Output the (X, Y) coordinate of the center of the cell containing the given text.  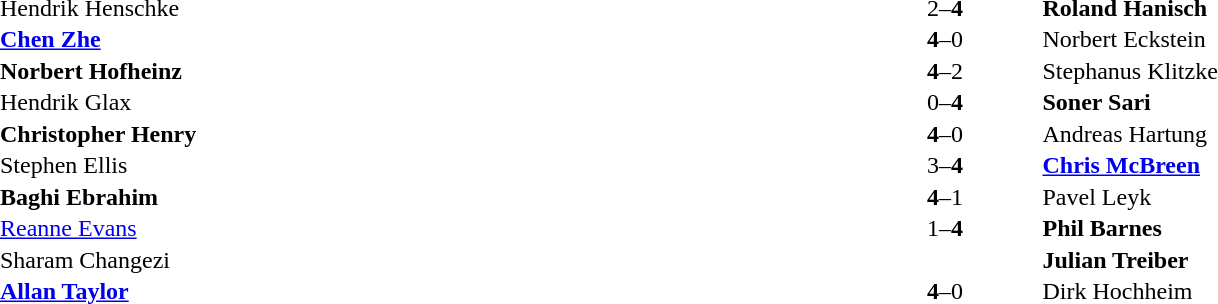
4–2 (944, 71)
0–4 (944, 103)
3–4 (944, 165)
4–1 (944, 197)
1–4 (944, 229)
